Find where the given text appears and provide that cell's center as [X, Y] coordinate. 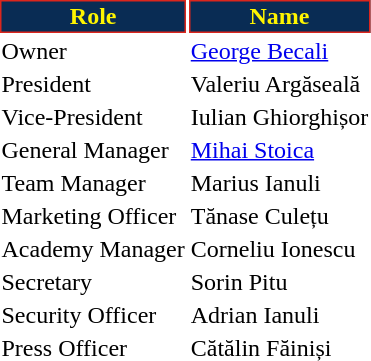
Owner [93, 51]
Mihai Stoica [280, 150]
Iulian Ghiorghișor [280, 117]
General Manager [93, 150]
Security Officer [93, 315]
Corneliu Ionescu [280, 249]
Valeriu Argăseală [280, 84]
President [93, 84]
Adrian Ianuli [280, 315]
Sorin Pitu [280, 282]
Marketing Officer [93, 216]
Secretary [93, 282]
Team Manager [93, 183]
Tănase Culețu [280, 216]
Vice-President [93, 117]
Academy Manager [93, 249]
Role [93, 16]
Name [280, 16]
George Becali [280, 51]
Marius Ianuli [280, 183]
